Return (X, Y) of the center of cell containing provided text 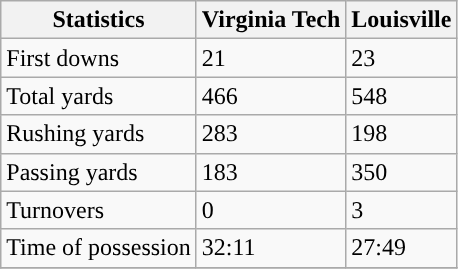
283 (271, 134)
First downs (99, 58)
548 (402, 96)
183 (271, 172)
27:49 (402, 248)
Total yards (99, 96)
32:11 (271, 248)
Statistics (99, 20)
Louisville (402, 20)
23 (402, 58)
Virginia Tech (271, 20)
Time of possession (99, 248)
198 (402, 134)
Turnovers (99, 210)
Passing yards (99, 172)
21 (271, 58)
350 (402, 172)
Rushing yards (99, 134)
0 (271, 210)
3 (402, 210)
466 (271, 96)
